Identify which cell holds the provided text, then report its [X, Y] central coordinate. 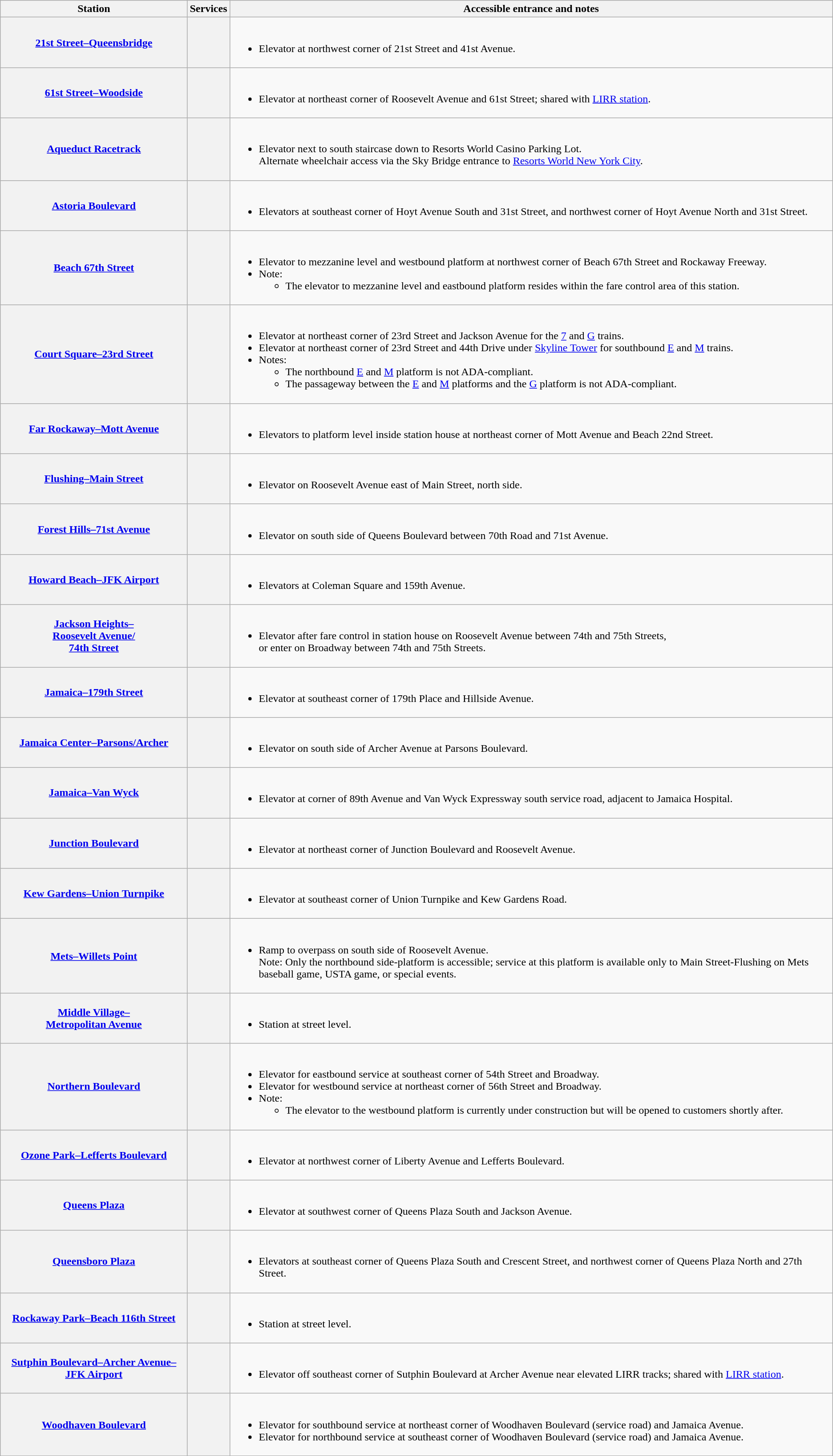
Howard Beach–JFK Airport [94, 580]
Court Square–23rd Street [94, 354]
21st Street–Queensbridge [94, 43]
Elevator at northeast corner of Roosevelt Avenue and 61st Street; shared with LIRR station. [531, 93]
Elevators to platform level inside station house at northeast corner of Mott Avenue and Beach 22nd Street. [531, 428]
Elevator at southwest corner of Queens Plaza South and Jackson Avenue. [531, 1205]
Elevator at southeast corner of Union Turnpike and Kew Gardens Road. [531, 894]
Mets–Willets Point [94, 956]
Queensboro Plaza [94, 1261]
Elevator on south side of Queens Boulevard between 70th Road and 71st Avenue. [531, 529]
Rockaway Park–Beach 116th Street [94, 1318]
Beach 67th Street [94, 268]
61st Street–Woodside [94, 93]
Far Rockaway–Mott Avenue [94, 428]
Elevator after fare control in station house on Roosevelt Avenue between 74th and 75th Streets,or enter on Broadway between 74th and 75th Streets. [531, 636]
Middle Village–Metropolitan Avenue [94, 1018]
Elevator at northwest corner of Liberty Avenue and Lefferts Boulevard. [531, 1155]
Sutphin Boulevard–Archer Avenue–JFK Airport [94, 1368]
Astoria Boulevard [94, 206]
Elevators at southeast corner of Queens Plaza South and Crescent Street, and northwest corner of Queens Plaza North and 27th Street. [531, 1261]
Jamaica–Van Wyck [94, 793]
Kew Gardens–Union Turnpike [94, 894]
Station [94, 9]
Elevators at southeast corner of Hoyt Avenue South and 31st Street, and northwest corner of Hoyt Avenue North and 31st Street. [531, 206]
Jamaica–179th Street [94, 692]
Woodhaven Boulevard [94, 1424]
Jackson Heights–Roosevelt Avenue/74th Street [94, 636]
Ozone Park–Lefferts Boulevard [94, 1155]
Flushing–Main Street [94, 479]
Elevator at corner of 89th Avenue and Van Wyck Expressway south service road, adjacent to Jamaica Hospital. [531, 793]
Junction Boulevard [94, 843]
Elevator on Roosevelt Avenue east of Main Street, north side. [531, 479]
Forest Hills–71st Avenue [94, 529]
Elevator at southeast corner of 179th Place and Hillside Avenue. [531, 692]
Services [208, 9]
Queens Plaza [94, 1205]
Elevator at northwest corner of 21st Street and 41st Avenue. [531, 43]
Aqueduct Racetrack [94, 149]
Jamaica Center–Parsons/Archer [94, 742]
Elevator at northeast corner of Junction Boulevard and Roosevelt Avenue. [531, 843]
Elevator off southeast corner of Sutphin Boulevard at Archer Avenue near elevated LIRR tracks; shared with LIRR station. [531, 1368]
Elevators at Coleman Square and 159th Avenue. [531, 580]
Northern Boulevard [94, 1087]
Elevator on south side of Archer Avenue at Parsons Boulevard. [531, 742]
Accessible entrance and notes [531, 9]
